Capture the cell that displays the provided text and extract its [x, y] central coordinate. 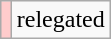
relegated [60, 20]
